Pinpoint the cell where the given text exists, returning its [X, Y] midpoint coordinate. 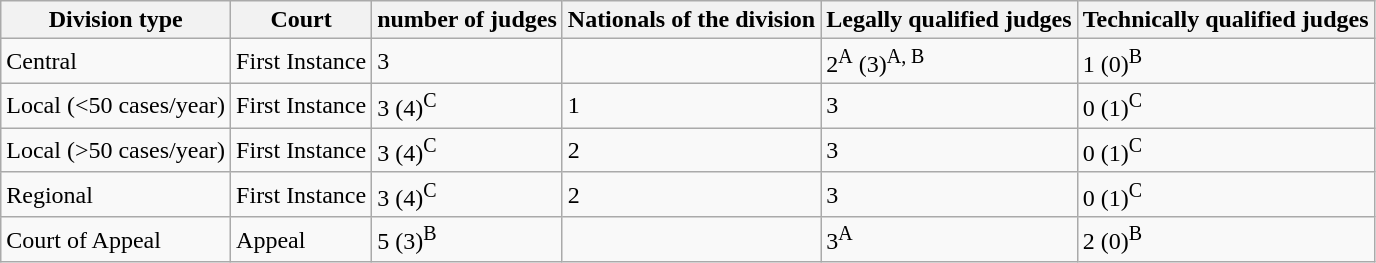
Court [302, 20]
Regional [116, 194]
Division type [116, 20]
3A [949, 240]
number of judges [468, 20]
1 (0)B [1226, 62]
1 [691, 106]
Local (>50 cases/year) [116, 150]
2 (0)B [1226, 240]
Central [116, 62]
Court of Appeal [116, 240]
2A (3)A, B [949, 62]
Legally qualified judges [949, 20]
Technically qualified judges [1226, 20]
5 (3)B [468, 240]
Nationals of the division [691, 20]
Appeal [302, 240]
Local (<50 cases/year) [116, 106]
